Scan for the cell matching the given text and deliver its (x, y) coordinate at center. 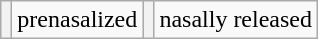
prenasalized (78, 20)
nasally released (236, 20)
